Search for the cell housing the specified text and yield its [X, Y] center coordinate. 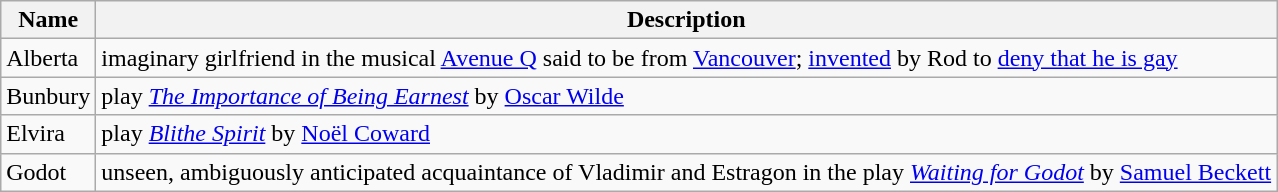
unseen, ambiguously anticipated acquaintance of Vladimir and Estragon in the play Waiting for Godot by Samuel Beckett [686, 172]
Godot [48, 172]
imaginary girlfriend in the musical Avenue Q said to be from Vancouver; invented by Rod to deny that he is gay [686, 58]
play Blithe Spirit by Noël Coward [686, 134]
Elvira [48, 134]
Bunbury [48, 96]
play The Importance of Being Earnest by Oscar Wilde [686, 96]
Name [48, 20]
Description [686, 20]
Alberta [48, 58]
